Identify which cell holds the provided text, then report its (X, Y) central coordinate. 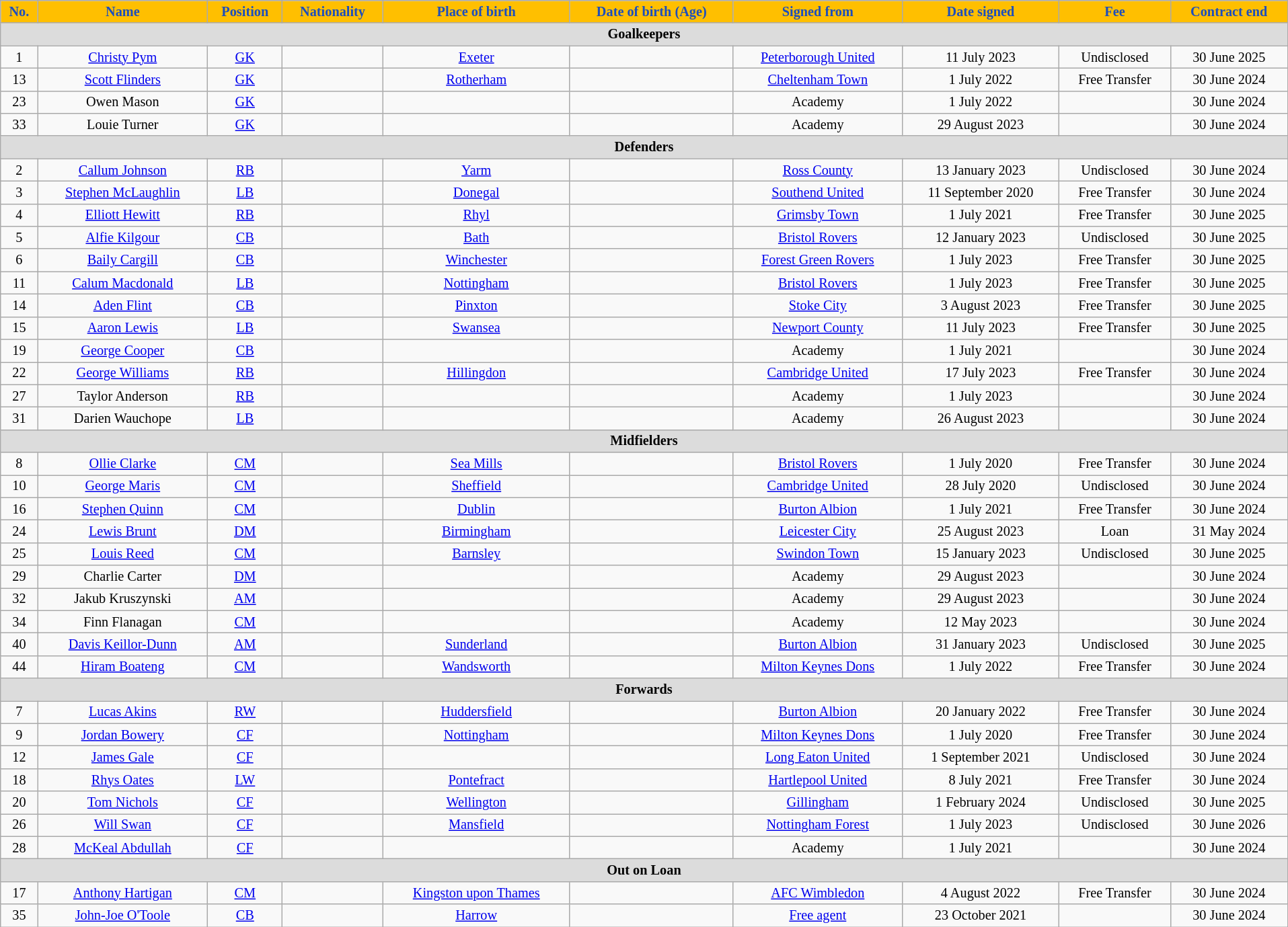
Owen Mason (122, 102)
Date of birth (Age) (651, 11)
Hillingdon (476, 373)
13 January 2023 (981, 170)
27 (19, 396)
11 September 2020 (981, 192)
Pontefract (476, 780)
John-Joe O'Toole (122, 916)
AFC Wimbledon (818, 893)
40 (19, 644)
RW (245, 712)
Loan (1115, 531)
2 (19, 170)
8 July 2021 (981, 780)
19 (19, 350)
14 (19, 305)
Stoke City (818, 305)
44 (19, 667)
13 (19, 79)
Long Eaton United (818, 757)
Lewis Brunt (122, 531)
33 (19, 124)
Defenders (644, 147)
Charlie Carter (122, 576)
Out on Loan (644, 870)
11 (19, 283)
25 (19, 554)
Baily Cargill (122, 260)
Ollie Clarke (122, 463)
Stephen McLaughlin (122, 192)
Swansea (476, 328)
Peterborough United (818, 56)
Wandsworth (476, 667)
Alfie Kilgour (122, 237)
Nottingham Forest (818, 825)
23 (19, 102)
George Maris (122, 486)
Rotherham (476, 79)
Goalkeepers (644, 34)
Free agent (818, 916)
20 (19, 803)
34 (19, 622)
Darien Wauchope (122, 418)
6 (19, 260)
1 September 2021 (981, 757)
Grimsby Town (818, 215)
Nationality (332, 11)
Yarm (476, 170)
Pinxton (476, 305)
28 (19, 848)
Jakub Kruszynski (122, 599)
Taylor Anderson (122, 396)
3 August 2023 (981, 305)
8 (19, 463)
18 (19, 780)
Midfielders (644, 441)
10 (19, 486)
Date signed (981, 11)
22 (19, 373)
Anthony Hartigan (122, 893)
Scott Flinders (122, 79)
15 January 2023 (981, 554)
Aaron Lewis (122, 328)
Place of birth (476, 11)
Huddersfield (476, 712)
1 February 2024 (981, 803)
17 (19, 893)
12 May 2023 (981, 622)
26 August 2023 (981, 418)
3 (19, 192)
Callum Johnson (122, 170)
12 January 2023 (981, 237)
35 (19, 916)
Sea Mills (476, 463)
12 (19, 757)
McKeal Abdullah (122, 848)
29 (19, 576)
Name (122, 11)
23 October 2021 (981, 916)
No. (19, 11)
Ross County (818, 170)
Elliott Hewitt (122, 215)
LW (245, 780)
Sunderland (476, 644)
Hartlepool United (818, 780)
16 (19, 509)
Dublin (476, 509)
Sheffield (476, 486)
Aden Flint (122, 305)
Lucas Akins (122, 712)
32 (19, 599)
17 July 2023 (981, 373)
Bath (476, 237)
Donegal (476, 192)
Fee (1115, 11)
Wellington (476, 803)
15 (19, 328)
26 (19, 825)
Kingston upon Thames (476, 893)
7 (19, 712)
Rhyl (476, 215)
Hiram Boateng (122, 667)
Contract end (1229, 11)
31 May 2024 (1229, 531)
Christy Pym (122, 56)
1 (19, 56)
Forwards (644, 690)
Calum Macdonald (122, 283)
Mansfield (476, 825)
9 (19, 735)
Newport County (818, 328)
James Gale (122, 757)
5 (19, 237)
Winchester (476, 260)
25 August 2023 (981, 531)
Exeter (476, 56)
Leicester City (818, 531)
28 July 2020 (981, 486)
Davis Keillor-Dunn (122, 644)
24 (19, 531)
Position (245, 11)
Louis Reed (122, 554)
Louie Turner (122, 124)
4 (19, 215)
31 January 2023 (981, 644)
Gillingham (818, 803)
Rhys Oates (122, 780)
Finn Flanagan (122, 622)
Barnsley (476, 554)
Southend United (818, 192)
George Williams (122, 373)
George Cooper (122, 350)
Birmingham (476, 531)
Tom Nichols (122, 803)
Harrow (476, 916)
30 June 2026 (1229, 825)
Stephen Quinn (122, 509)
Signed from (818, 11)
4 August 2022 (981, 893)
Forest Green Rovers (818, 260)
20 January 2022 (981, 712)
Will Swan (122, 825)
31 (19, 418)
Jordan Bowery (122, 735)
Swindon Town (818, 554)
Cheltenham Town (818, 79)
